Capture the cell that displays the provided text and extract its (x, y) central coordinate. 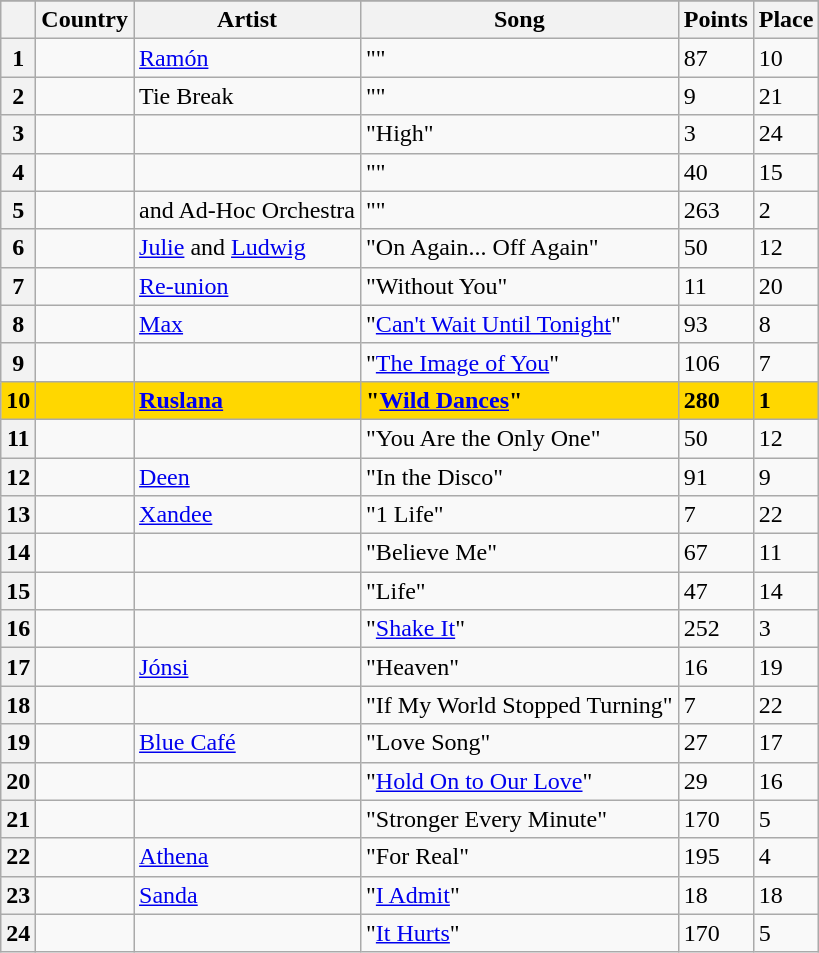
"You Are the Only One" (520, 438)
Jónsi (248, 667)
Athena (248, 857)
91 (716, 477)
47 (716, 591)
"Stronger Every Minute" (520, 819)
Ramón (248, 58)
Re-union (248, 286)
"Believe Me" (520, 553)
13 (18, 515)
Song (520, 20)
"Shake It" (520, 629)
Xandee (248, 515)
Points (716, 20)
"It Hurts" (520, 933)
"I Admit" (520, 895)
"The Image of You" (520, 362)
"Wild Dances" (520, 400)
"1 Life" (520, 515)
40 (716, 172)
6 (18, 248)
"Hold On to Our Love" (520, 781)
and Ad-Hoc Orchestra (248, 210)
93 (716, 324)
Julie and Ludwig (248, 248)
29 (716, 781)
"For Real" (520, 857)
"Love Song" (520, 743)
"Heaven" (520, 667)
Artist (248, 20)
Max (248, 324)
27 (716, 743)
23 (18, 895)
Country (85, 20)
280 (716, 400)
Ruslana (248, 400)
263 (716, 210)
67 (716, 553)
Deen (248, 477)
"If My World Stopped Turning" (520, 705)
"Can't Wait Until Tonight" (520, 324)
106 (716, 362)
"Life" (520, 591)
"In the Disco" (520, 477)
Tie Break (248, 96)
"Without You" (520, 286)
"On Again... Off Again" (520, 248)
252 (716, 629)
"High" (520, 134)
Place (786, 20)
Sanda (248, 895)
195 (716, 857)
87 (716, 58)
Blue Café (248, 743)
